Output the (X, Y) coordinate of the center of the cell containing the given text.  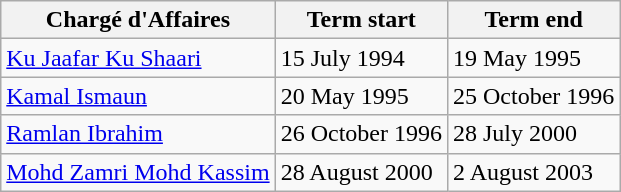
Kamal Ismaun (138, 96)
Chargé d'Affaires (138, 20)
Ramlan Ibrahim (138, 134)
15 July 1994 (361, 58)
26 October 1996 (361, 134)
Term end (533, 20)
Ku Jaafar Ku Shaari (138, 58)
2 August 2003 (533, 172)
28 July 2000 (533, 134)
25 October 1996 (533, 96)
28 August 2000 (361, 172)
19 May 1995 (533, 58)
Mohd Zamri Mohd Kassim (138, 172)
Term start (361, 20)
20 May 1995 (361, 96)
